Output the [x, y] coordinate of the center of the cell containing the given text.  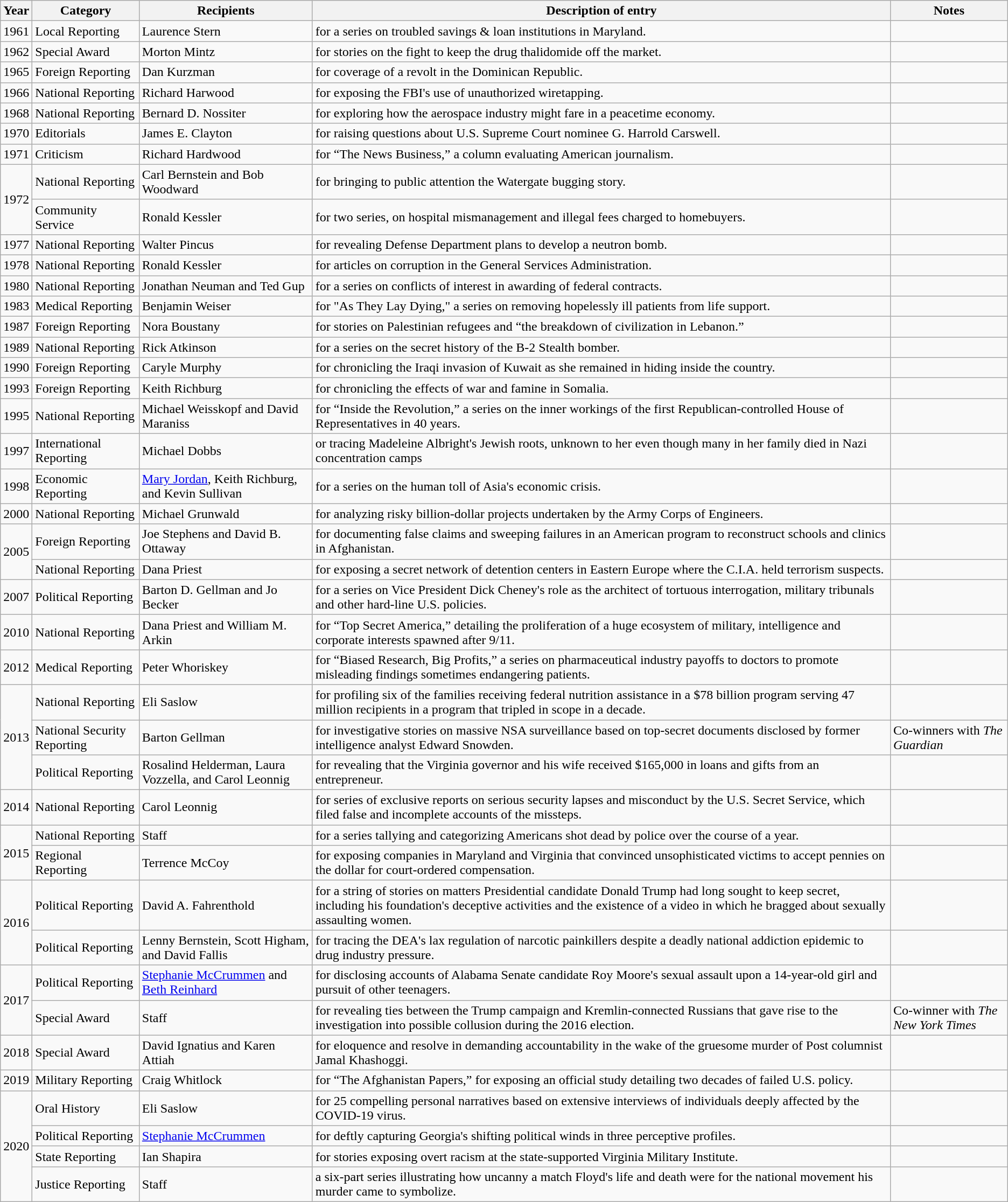
for tracing the DEA's lax regulation of narcotic painkillers despite a deadly national addiction epidemic to drug industry pressure. [601, 948]
State Reporting [86, 1156]
1971 [16, 154]
for “Top Secret America,” detailing the proliferation of a huge ecosystem of military, intelligence and corporate interests spawned after 9/11. [601, 632]
for two series, on hospital mismanagement and illegal fees charged to homebuyers. [601, 216]
Lenny Bernstein, Scott Higham, and David Fallis [226, 948]
James E. Clayton [226, 134]
Dana Priest [226, 569]
2019 [16, 1080]
for exposing the FBI's use of unauthorized wiretapping. [601, 93]
2017 [16, 1000]
Craig Whitlock [226, 1080]
1962 [16, 52]
Jonathan Neuman and Ted Gup [226, 286]
2010 [16, 632]
Dana Priest and William M. Arkin [226, 632]
1983 [16, 306]
1990 [16, 368]
Year [16, 11]
2015 [16, 853]
1977 [16, 244]
for coverage of a revolt in the Dominican Republic. [601, 72]
for chronicling the Iraqi invasion of Kuwait as she remained in hiding inside the country. [601, 368]
Terrence McCoy [226, 863]
for bringing to public attention the Watergate bugging story. [601, 182]
1968 [16, 113]
Keith Richburg [226, 388]
1970 [16, 134]
for “Inside the Revolution,” a series on the inner workings of the first Republican-controlled House of Representatives in 40 years. [601, 416]
Justice Reporting [86, 1184]
2005 [16, 551]
Category [86, 11]
1993 [16, 388]
Co-winner with The New York Times [949, 1018]
Ian Shapira [226, 1156]
International Reporting [86, 451]
Nora Boustany [226, 327]
1961 [16, 31]
Morton Mintz [226, 52]
Local Reporting [86, 31]
Michael Dobbs [226, 451]
2014 [16, 808]
Rosalind Helderman, Laura Vozzella, and Carol Leonnig [226, 772]
Description of entry [601, 11]
for stories on Palestinian refugees and “the breakdown of civilization in Lebanon.” [601, 327]
Military Reporting [86, 1080]
Stephanie McCrummen [226, 1136]
a six-part series illustrating how uncanny a match Floyd's life and death were for the national movement his murder came to symbolize. [601, 1184]
Barton Gellman [226, 737]
Barton D. Gellman and Jo Becker [226, 597]
for analyzing risky billion-dollar projects undertaken by the Army Corps of Engineers. [601, 514]
Bernard D. Nossiter [226, 113]
for documenting false claims and sweeping failures in an American program to reconstruct schools and clinics in Afghanistan. [601, 542]
David Ignatius and Karen Attiah [226, 1052]
1972 [16, 199]
Carl Bernstein and Bob Woodward [226, 182]
1989 [16, 347]
Economic Reporting [86, 486]
or tracing Madeleine Albright's Jewish roots, unknown to her even though many in her family died in Nazi concentration camps [601, 451]
for disclosing accounts of Alabama Senate candidate Roy Moore's sexual assault upon a 14-year-old girl and pursuit of other teenagers. [601, 982]
Caryle Murphy [226, 368]
1965 [16, 72]
1995 [16, 416]
2012 [16, 667]
1987 [16, 327]
Rick Atkinson [226, 347]
Richard Hardwood [226, 154]
1980 [16, 286]
1966 [16, 93]
for chronicling the effects of war and famine in Somalia. [601, 388]
for investigative stories on massive NSA surveillance based on top-secret documents disclosed by former intelligence analyst Edward Snowden. [601, 737]
for “The News Business,” a column evaluating American journalism. [601, 154]
David A. Fahrenthold [226, 905]
for revealing Defense Department plans to develop a neutron bomb. [601, 244]
2020 [16, 1146]
National Security Reporting [86, 737]
for a series on conflicts of interest in awarding of federal contracts. [601, 286]
Laurence Stern [226, 31]
Benjamin Weiser [226, 306]
Michael Grunwald [226, 514]
for exposing a secret network of detention centers in Eastern Europe where the C.I.A. held terrorism suspects. [601, 569]
2013 [16, 737]
Regional Reporting [86, 863]
1998 [16, 486]
Dan Kurzman [226, 72]
for stories on the fight to keep the drug thalidomide off the market. [601, 52]
1978 [16, 265]
Peter Whoriskey [226, 667]
for deftly capturing Georgia's shifting political winds in three perceptive profiles. [601, 1136]
for a series on Vice President Dick Cheney's role as the architect of tortuous interrogation, military tribunals and other hard-line U.S. policies. [601, 597]
2016 [16, 923]
Stephanie McCrummen and Beth Reinhard [226, 982]
for raising questions about U.S. Supreme Court nominee G. Harrold Carswell. [601, 134]
Carol Leonnig [226, 808]
for “The Afghanistan Papers,” for exposing an official study detailing two decades of failed U.S. policy. [601, 1080]
for a series on the human toll of Asia's economic crisis. [601, 486]
for a series on the secret history of the B-2 Stealth bomber. [601, 347]
Notes [949, 11]
Joe Stephens and David B. Ottaway [226, 542]
2000 [16, 514]
Mary Jordan, Keith Richburg, and Kevin Sullivan [226, 486]
Criticism [86, 154]
for a series tallying and categorizing Americans shot dead by police over the course of a year. [601, 835]
Community Service [86, 216]
Editorials [86, 134]
Walter Pincus [226, 244]
Richard Harwood [226, 93]
for revealing that the Virginia governor and his wife received $165,000 in loans and gifts from an entrepreneur. [601, 772]
1997 [16, 451]
for stories exposing overt racism at the state-supported Virginia Military Institute. [601, 1156]
2018 [16, 1052]
Co-winners with The Guardian [949, 737]
for "As They Lay Dying," a series on removing hopelessly ill patients from life support. [601, 306]
Oral History [86, 1108]
for a series on troubled savings & loan institutions in Maryland. [601, 31]
for exploring how the aerospace industry might fare in a peacetime economy. [601, 113]
for 25 compelling personal narratives based on extensive interviews of individuals deeply affected by the COVID-19 virus. [601, 1108]
for articles on corruption in the General Services Administration. [601, 265]
for eloquence and resolve in demanding accountability in the wake of the gruesome murder of Post columnist Jamal Khashoggi. [601, 1052]
Michael Weisskopf and David Maraniss [226, 416]
Recipients [226, 11]
2007 [16, 597]
